Extract the [x, y] coordinate from the center of the cell holding the provided text.  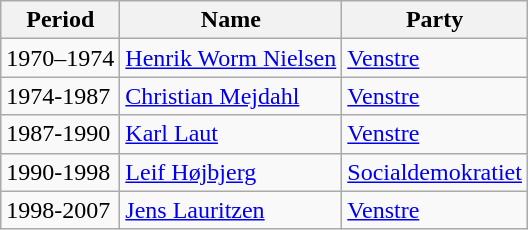
1990-1998 [60, 172]
Party [435, 20]
1998-2007 [60, 210]
Henrik Worm Nielsen [231, 58]
1987-1990 [60, 134]
1974-1987 [60, 96]
Socialdemokratiet [435, 172]
Name [231, 20]
1970–1974 [60, 58]
Karl Laut [231, 134]
Leif Højbjerg [231, 172]
Period [60, 20]
Jens Lauritzen [231, 210]
Christian Mejdahl [231, 96]
